For the text-containing cell, return its midpoint in (x, y) coordinate format. 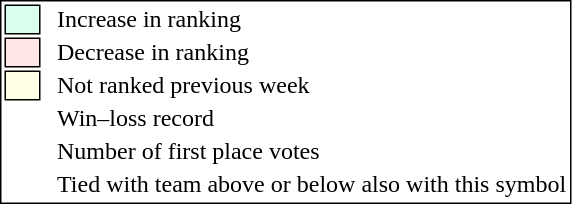
Decrease in ranking (312, 53)
Number of first place votes (312, 151)
Not ranked previous week (312, 85)
Win–loss record (312, 119)
Tied with team above or below also with this symbol (312, 185)
Increase in ranking (312, 19)
